For the text-containing cell, return its midpoint in (X, Y) coordinate format. 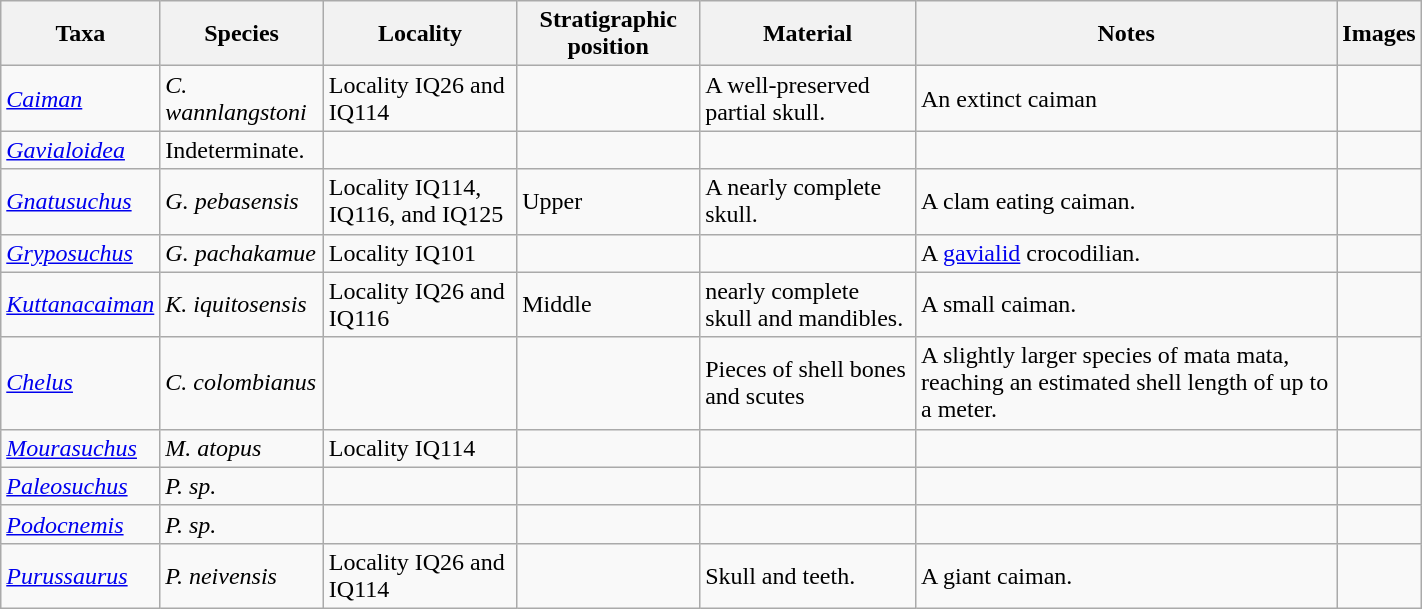
Material (808, 34)
Locality IQ26 and IQ116 (420, 304)
Indeterminate. (242, 150)
G. pebasensis (242, 202)
Images (1379, 34)
Locality IQ114 (420, 448)
Upper (608, 202)
Locality IQ114, IQ116, and IQ125 (420, 202)
A giant caiman. (1126, 576)
nearly complete skull and mandibles. (808, 304)
Mourasuchus (80, 448)
C. colombianus (242, 383)
Taxa (80, 34)
Chelus (80, 383)
A slightly larger species of mata mata, reaching an estimated shell length of up to a meter. (1126, 383)
Stratigraphic position (608, 34)
Pieces of shell bones and scutes (808, 383)
Locality IQ101 (420, 253)
An extinct caiman (1126, 98)
Locality (420, 34)
Middle (608, 304)
Podocnemis (80, 524)
Paleosuchus (80, 486)
G. pachakamue (242, 253)
Skull and teeth. (808, 576)
K. iquitosensis (242, 304)
A small caiman. (1126, 304)
Gryposuchus (80, 253)
Gnatusuchus (80, 202)
Notes (1126, 34)
Gavialoidea (80, 150)
Caiman (80, 98)
A well-preserved partial skull. (808, 98)
C. wannlangstoni (242, 98)
M. atopus (242, 448)
Purussaurus (80, 576)
Kuttanacaiman (80, 304)
P. neivensis (242, 576)
A nearly complete skull. (808, 202)
Species (242, 34)
A clam eating caiman. (1126, 202)
A gavialid crocodilian. (1126, 253)
